Detect which cell encompasses the target text, then output its (x, y) center coordinate. 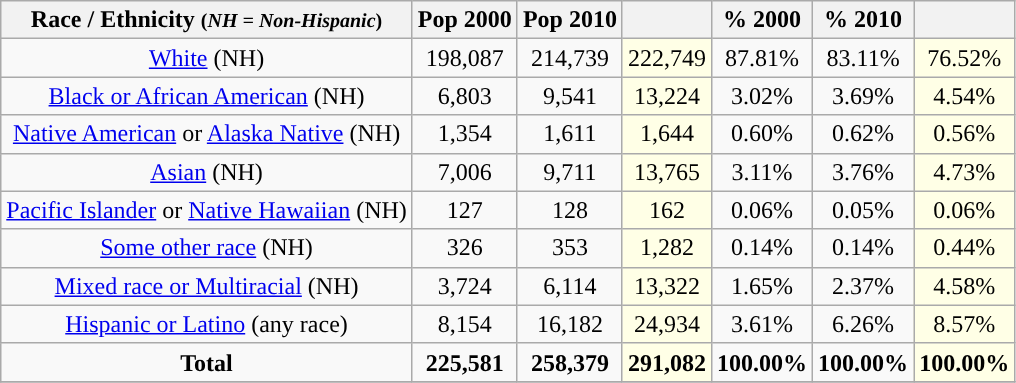
3.61% (762, 324)
0.62% (864, 134)
291,082 (666, 362)
Pacific Islander or Native Hawaiian (NH) (207, 210)
4.54% (964, 96)
8.57% (964, 324)
0.44% (964, 248)
225,581 (464, 362)
3.69% (864, 96)
3.02% (762, 96)
0.56% (964, 134)
1,354 (464, 134)
1,644 (666, 134)
162 (666, 210)
% 2000 (762, 20)
6,803 (464, 96)
6,114 (570, 286)
Some other race (NH) (207, 248)
Total (207, 362)
% 2010 (864, 20)
16,182 (570, 324)
4.73% (964, 172)
0.60% (762, 134)
Race / Ethnicity (NH = Non-Hispanic) (207, 20)
13,224 (666, 96)
87.81% (762, 58)
White (NH) (207, 58)
4.58% (964, 286)
Pop 2000 (464, 20)
13,322 (666, 286)
326 (464, 248)
8,154 (464, 324)
Mixed race or Multiracial (NH) (207, 286)
2.37% (864, 286)
7,006 (464, 172)
3,724 (464, 286)
76.52% (964, 58)
353 (570, 248)
1.65% (762, 286)
127 (464, 210)
0.05% (864, 210)
Black or African American (NH) (207, 96)
Asian (NH) (207, 172)
128 (570, 210)
83.11% (864, 58)
3.76% (864, 172)
Pop 2010 (570, 20)
Native American or Alaska Native (NH) (207, 134)
214,739 (570, 58)
Hispanic or Latino (any race) (207, 324)
258,379 (570, 362)
9,711 (570, 172)
1,611 (570, 134)
198,087 (464, 58)
1,282 (666, 248)
6.26% (864, 324)
24,934 (666, 324)
9,541 (570, 96)
222,749 (666, 58)
3.11% (762, 172)
13,765 (666, 172)
